Capture the cell that displays the provided text and extract its (x, y) central coordinate. 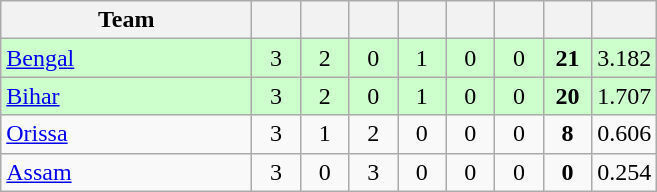
Team (126, 20)
21 (568, 58)
20 (568, 96)
0.254 (624, 172)
Bihar (126, 96)
Orissa (126, 134)
8 (568, 134)
1.707 (624, 96)
3.182 (624, 58)
Assam (126, 172)
0.606 (624, 134)
Bengal (126, 58)
